From the cell containing the given text, extract its center point as [X, Y] coordinate. 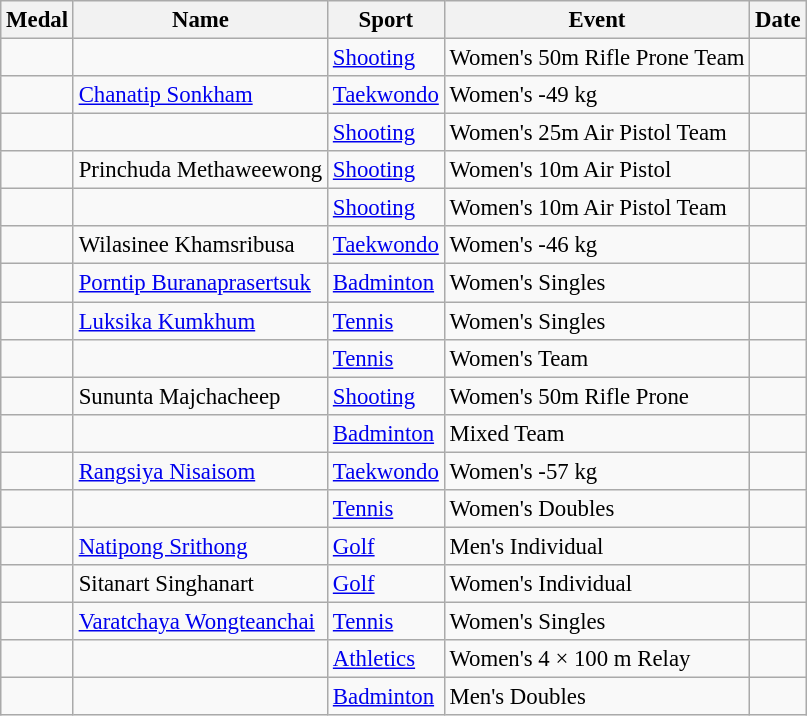
Women's 10m Air Pistol Team [597, 208]
Luksika Kumkhum [200, 321]
Princhuda Methaweewong [200, 170]
Men's Doubles [597, 697]
Women's 25m Air Pistol Team [597, 133]
Women's -49 kg [597, 95]
Women's 50m Rifle Prone [597, 396]
Mixed Team [597, 433]
Women's Team [597, 358]
Rangsiya Nisaisom [200, 471]
Women's 4 × 100 m Relay [597, 659]
Date [778, 20]
Sitanart Singhanart [200, 584]
Porntip Buranaprasertsuk [200, 283]
Natipong Srithong [200, 546]
Event [597, 20]
Women's Individual [597, 584]
Chanatip Sonkham [200, 95]
Women's Doubles [597, 509]
Sport [386, 20]
Women's 50m Rifle Prone Team [597, 58]
Name [200, 20]
Men's Individual [597, 546]
Sununta Majchacheep [200, 396]
Women's -57 kg [597, 471]
Varatchaya Wongteanchai [200, 621]
Athletics [386, 659]
Medal [38, 20]
Women's -46 kg [597, 245]
Wilasinee Khamsribusa [200, 245]
Women's 10m Air Pistol [597, 170]
